Search for the cell housing the specified text and yield its (x, y) center coordinate. 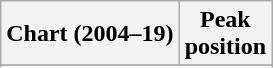
Peakposition (225, 34)
Chart (2004–19) (90, 34)
